For the text-containing cell, return its midpoint in (X, Y) coordinate format. 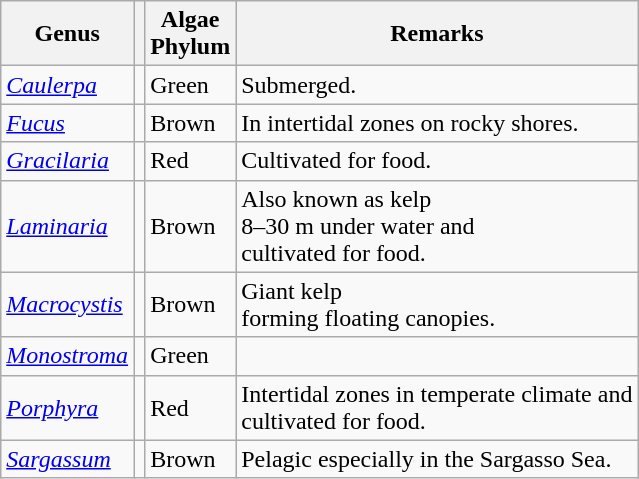
Macrocystis (68, 304)
Remarks (437, 34)
Fucus (68, 123)
Submerged. (437, 85)
Genus (68, 34)
Also known as kelp8–30 m under water andcultivated for food. (437, 226)
In intertidal zones on rocky shores. (437, 123)
Monostroma (68, 356)
Intertidal zones in temperate climate andcultivated for food. (437, 408)
AlgaePhylum (190, 34)
Pelagic especially in the Sargasso Sea. (437, 459)
Sargassum (68, 459)
Caulerpa (68, 85)
Laminaria (68, 226)
Gracilaria (68, 161)
Porphyra (68, 408)
Cultivated for food. (437, 161)
Giant kelpforming floating canopies. (437, 304)
